Extract the (x, y) coordinate from the center of the cell holding the provided text.  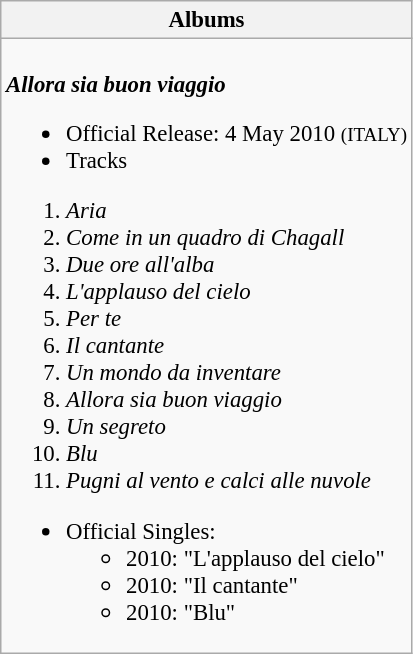
Albums (207, 20)
